Capture the cell that displays the provided text and extract its [x, y] central coordinate. 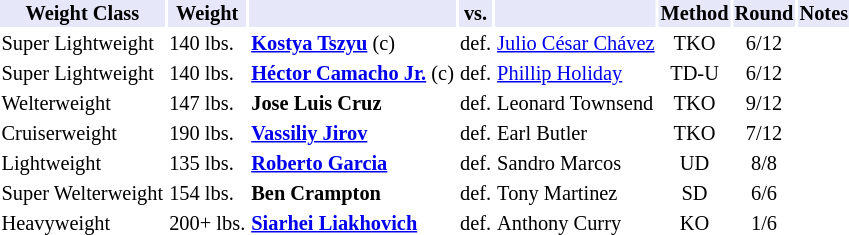
Super Welterweight [82, 194]
Phillip Holiday [576, 74]
7/12 [764, 134]
Julio César Chávez [576, 44]
6/6 [764, 194]
SD [694, 194]
Cruiserweight [82, 134]
Ben Crampton [353, 194]
Welterweight [82, 104]
Lightweight [82, 164]
147 lbs. [208, 104]
Method [694, 14]
8/8 [764, 164]
Kostya Tszyu (c) [353, 44]
Tony Martinez [576, 194]
Earl Butler [576, 134]
vs. [475, 14]
UD [694, 164]
Sandro Marcos [576, 164]
Round [764, 14]
Héctor Camacho Jr. (c) [353, 74]
Weight Class [82, 14]
Vassiliy Jirov [353, 134]
Leonard Townsend [576, 104]
TD-U [694, 74]
154 lbs. [208, 194]
Jose Luis Cruz [353, 104]
190 lbs. [208, 134]
9/12 [764, 104]
Weight [208, 14]
Roberto Garcia [353, 164]
135 lbs. [208, 164]
